Search for the cell housing the specified text and yield its [x, y] center coordinate. 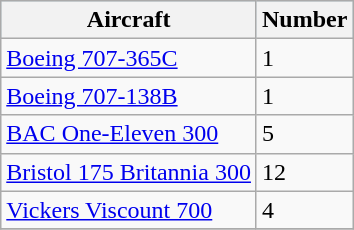
Bristol 175 Britannia 300 [129, 172]
Vickers Viscount 700 [129, 210]
5 [304, 134]
BAC One-Eleven 300 [129, 134]
Boeing 707-365C [129, 58]
Boeing 707-138B [129, 96]
Aircraft [129, 20]
12 [304, 172]
Number [304, 20]
4 [304, 210]
